Identify which cell holds the provided text, then report its (X, Y) central coordinate. 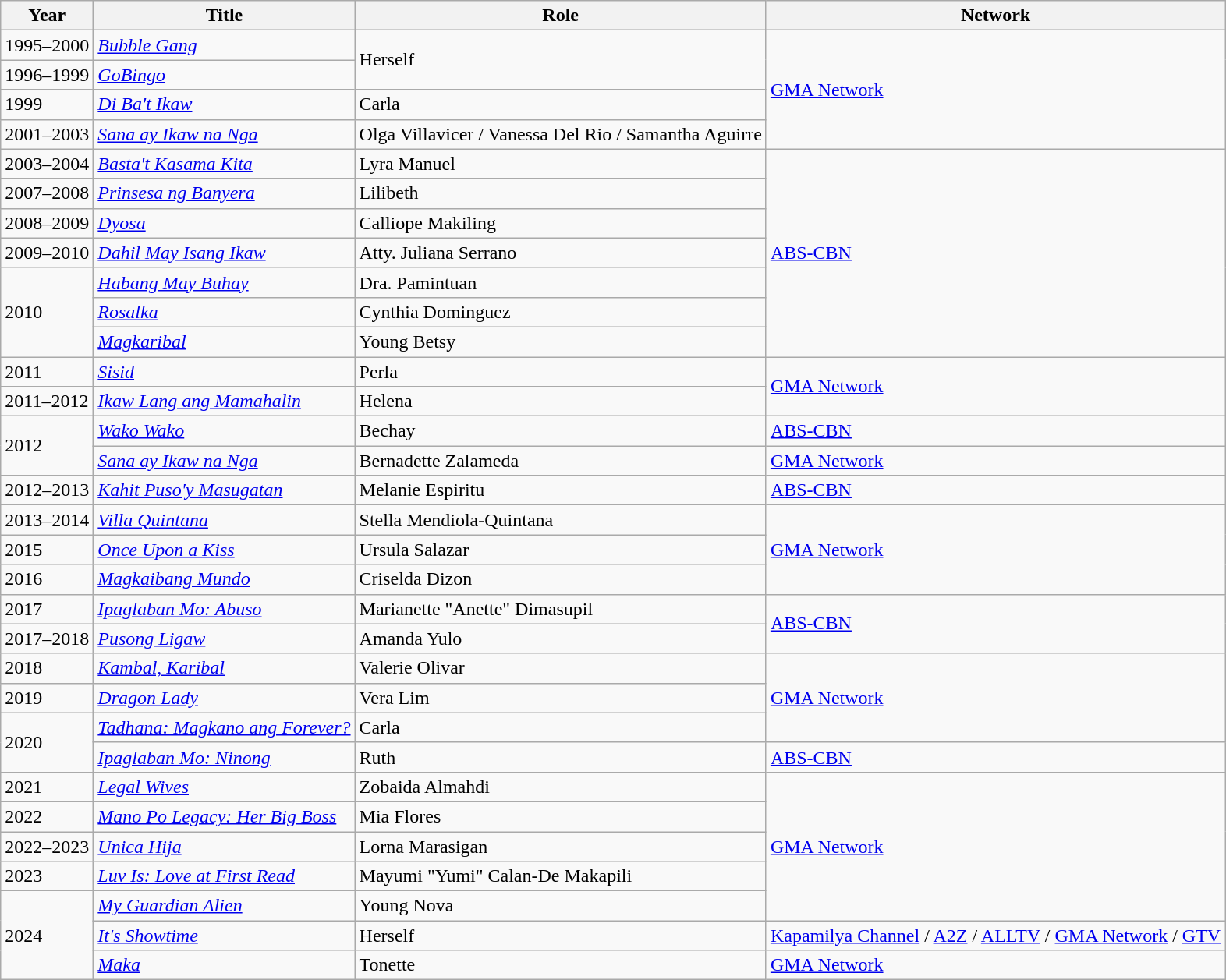
Amanda Yulo (560, 639)
2013–2014 (47, 520)
Atty. Juliana Serrano (560, 253)
2008–2009 (47, 223)
Zobaida Almahdi (560, 787)
2022–2023 (47, 846)
1999 (47, 104)
Magkaibang Mundo (225, 579)
Lyra Manuel (560, 164)
2021 (47, 787)
Role (560, 16)
Pusong Ligaw (225, 639)
Kahit Puso'y Masugatan (225, 490)
2001–2003 (47, 134)
Marianette "Anette" Dimasupil (560, 609)
2024 (47, 936)
2011 (47, 372)
2012–2013 (47, 490)
2020 (47, 742)
Sisid (225, 372)
2016 (47, 579)
Wako Wako (225, 431)
2017–2018 (47, 639)
Tonette (560, 965)
Dahil May Isang Ikaw (225, 253)
Basta't Kasama Kita (225, 164)
Tadhana: Magkano ang Forever? (225, 727)
It's Showtime (225, 936)
My Guardian Alien (225, 906)
Luv Is: Love at First Read (225, 876)
Calliope Makiling (560, 223)
Title (225, 16)
Young Nova (560, 906)
Di Ba't Ikaw (225, 104)
1995–2000 (47, 45)
Mayumi "Yumi" Calan-De Makapili (560, 876)
2018 (47, 668)
2009–2010 (47, 253)
2007–2008 (47, 193)
2022 (47, 816)
Perla (560, 372)
Legal Wives (225, 787)
Bubble Gang (225, 45)
Mia Flores (560, 816)
2019 (47, 698)
2011–2012 (47, 402)
GoBingo (225, 75)
2003–2004 (47, 164)
Once Upon a Kiss (225, 550)
Year (47, 16)
2015 (47, 550)
Mano Po Legacy: Her Big Boss (225, 816)
Lorna Marasigan (560, 846)
Kapamilya Channel / A2Z / ALLTV / GMA Network / GTV (995, 936)
Helena (560, 402)
2012 (47, 446)
Ipaglaban Mo: Abuso (225, 609)
Stella Mendiola-Quintana (560, 520)
Bechay (560, 431)
Ikaw Lang ang Mamahalin (225, 402)
Network (995, 16)
Dragon Lady (225, 698)
Kambal, Karibal (225, 668)
Dra. Pamintuan (560, 282)
Rosalka (225, 312)
1996–1999 (47, 75)
Prinsesa ng Banyera (225, 193)
Ruth (560, 757)
Villa Quintana (225, 520)
Maka (225, 965)
Young Betsy (560, 341)
Ursula Salazar (560, 550)
Dyosa (225, 223)
2010 (47, 312)
2017 (47, 609)
Magkaribal (225, 341)
2023 (47, 876)
Cynthia Dominguez (560, 312)
Ipaglaban Mo: Ninong (225, 757)
Criselda Dizon (560, 579)
Vera Lim (560, 698)
Bernadette Zalameda (560, 461)
Valerie Olivar (560, 668)
Olga Villavicer / Vanessa Del Rio / Samantha Aguirre (560, 134)
Unica Hija (225, 846)
Habang May Buhay (225, 282)
Melanie Espiritu (560, 490)
Lilibeth (560, 193)
